Find where the given text appears and provide that cell's center as [x, y] coordinate. 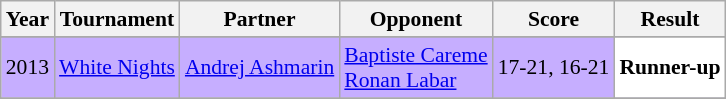
Year [28, 19]
Tournament [117, 19]
Opponent [416, 19]
2013 [28, 68]
White Nights [117, 68]
Result [670, 19]
17-21, 16-21 [554, 68]
Partner [260, 19]
Score [554, 19]
Andrej Ashmarin [260, 68]
Baptiste Careme Ronan Labar [416, 68]
Runner-up [670, 68]
